Determine the [x, y] coordinate at the center of the cell enclosing the given text.  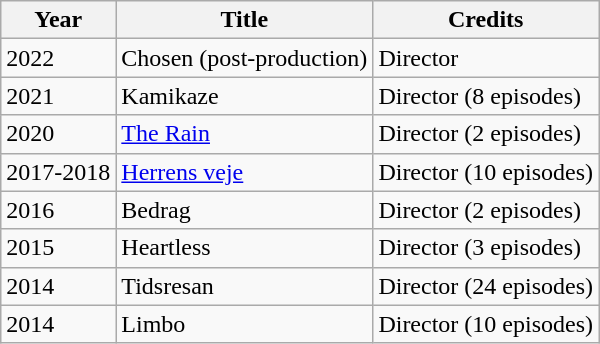
2015 [58, 248]
2020 [58, 134]
Year [58, 20]
Tidsresan [244, 286]
Director [486, 58]
Heartless [244, 248]
The Rain [244, 134]
2022 [58, 58]
Kamikaze [244, 96]
2021 [58, 96]
Herrens veje [244, 172]
Credits [486, 20]
2016 [58, 210]
2017-2018 [58, 172]
Chosen (post-production) [244, 58]
Director (24 episodes) [486, 286]
Bedrag [244, 210]
Director (3 episodes) [486, 248]
Title [244, 20]
Limbo [244, 324]
Director (8 episodes) [486, 96]
